Scan for the cell matching the given text and deliver its [x, y] coordinate at center. 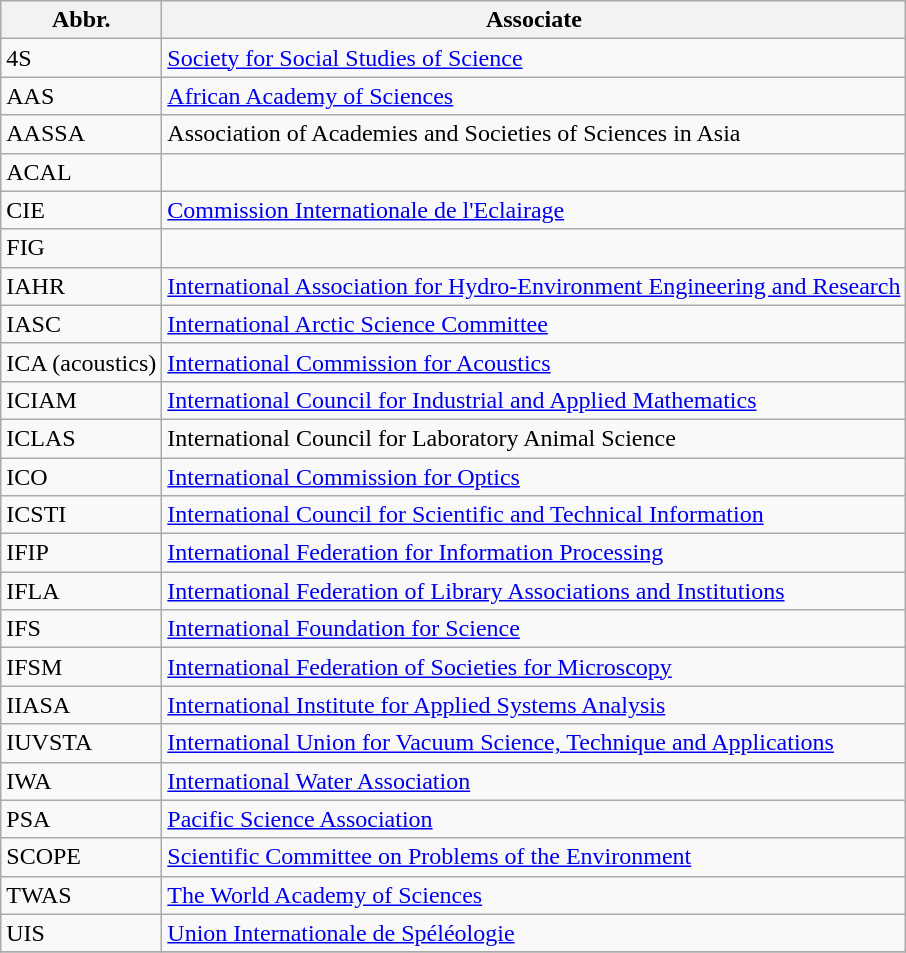
CIE [82, 210]
International Federation of Library Associations and Institutions [534, 591]
SCOPE [82, 857]
International Federation for Information Processing [534, 553]
International Commission for Acoustics [534, 362]
The World Academy of Sciences [534, 895]
AASSA [82, 134]
IFIP [82, 553]
International Union for Vacuum Science, Technique and Applications [534, 743]
IIASA [82, 705]
IFSM [82, 667]
Pacific Science Association [534, 819]
IUVSTA [82, 743]
International Arctic Science Committee [534, 324]
International Association for Hydro-Environment Engineering and Research [534, 286]
IAHR [82, 286]
IWA [82, 781]
International Foundation for Science [534, 629]
PSA [82, 819]
FIG [82, 248]
Society for Social Studies of Science [534, 58]
Association of Academies and Societies of Sciences in Asia [534, 134]
International Water Association [534, 781]
Union Internationale de Spéléologie [534, 933]
Associate [534, 20]
International Council for Laboratory Animal Science [534, 438]
International Council for Scientific and Technical Information [534, 515]
IASC [82, 324]
ICLAS [82, 438]
International Council for Industrial and Applied Mathematics [534, 400]
IFLA [82, 591]
ICO [82, 477]
ICSTI [82, 515]
International Federation of Societies for Microscopy [534, 667]
4S [82, 58]
IFS [82, 629]
International Commission for Optics [534, 477]
TWAS [82, 895]
ACAL [82, 172]
Commission Internationale de l'Eclairage [534, 210]
ICIAM [82, 400]
AAS [82, 96]
African Academy of Sciences [534, 96]
ICA (acoustics) [82, 362]
International Institute for Applied Systems Analysis [534, 705]
Abbr. [82, 20]
Scientific Committee on Problems of the Environment [534, 857]
UIS [82, 933]
